Pinpoint the cell where the given text exists, returning its (X, Y) midpoint coordinate. 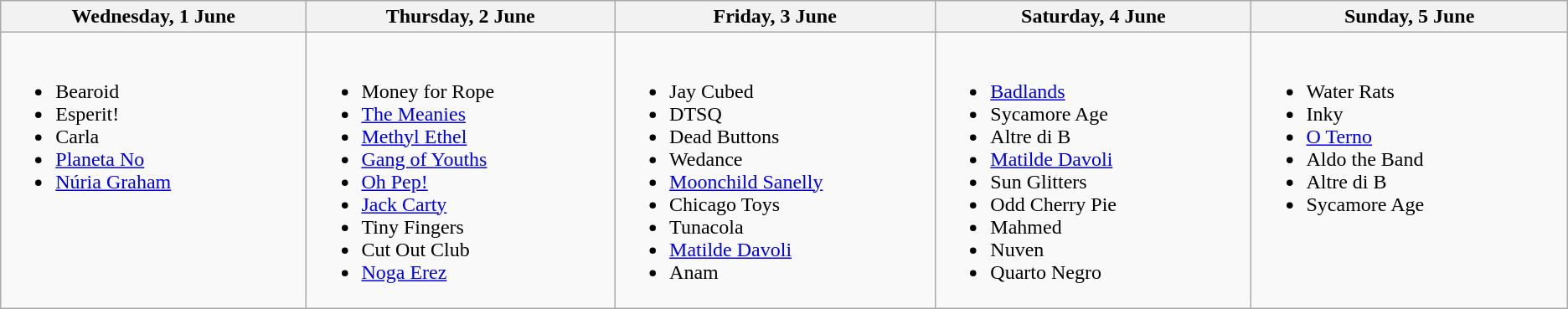
Sunday, 5 June (1409, 17)
Wednesday, 1 June (154, 17)
Saturday, 4 June (1094, 17)
Money for RopeThe MeaniesMethyl EthelGang of YouthsOh Pep!Jack CartyTiny FingersCut Out ClubNoga Erez (461, 171)
BearoidEsperit!CarlaPlaneta NoNúria Graham (154, 171)
Jay CubedDTSQDead ButtonsWedanceMoonchild SanellyChicago ToysTunacolaMatilde DavoliAnam (776, 171)
BadlandsSycamore AgeAltre di BMatilde DavoliSun GlittersOdd Cherry PieMahmedNuvenQuarto Negro (1094, 171)
Friday, 3 June (776, 17)
Thursday, 2 June (461, 17)
Water RatsInkyO TernoAldo the BandAltre di BSycamore Age (1409, 171)
